Scan for the cell matching the given text and deliver its [X, Y] coordinate at center. 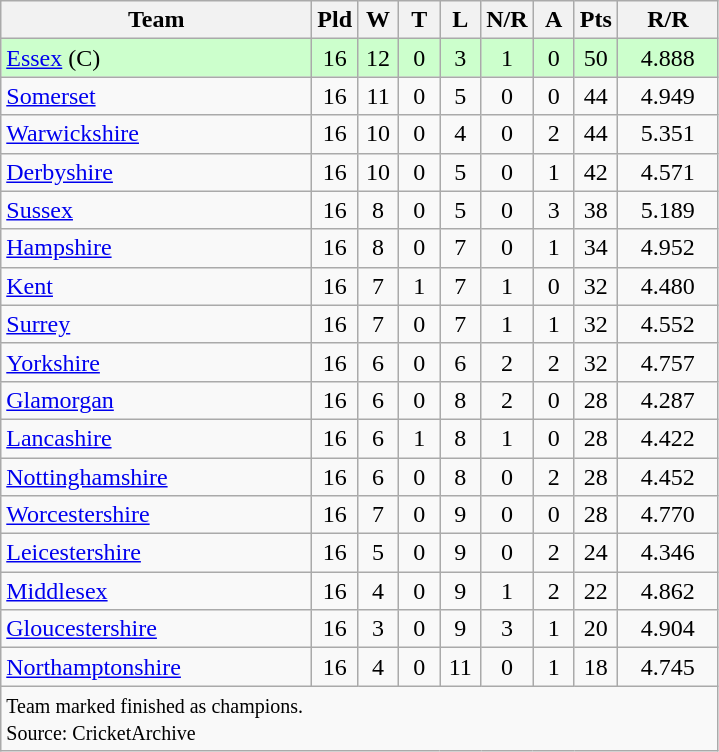
4.949 [668, 96]
22 [596, 591]
Pts [596, 20]
12 [378, 58]
4.480 [668, 286]
T [420, 20]
34 [596, 248]
Gloucestershire [156, 629]
Kent [156, 286]
Middlesex [156, 591]
W [378, 20]
4.862 [668, 591]
Yorkshire [156, 362]
Leicestershire [156, 553]
24 [596, 553]
4.770 [668, 515]
5.189 [668, 210]
4.552 [668, 324]
R/R [668, 20]
Lancashire [156, 438]
Sussex [156, 210]
Pld [335, 20]
4.757 [668, 362]
38 [596, 210]
Northamptonshire [156, 667]
18 [596, 667]
Team [156, 20]
Glamorgan [156, 400]
4.287 [668, 400]
L [460, 20]
Derbyshire [156, 172]
42 [596, 172]
N/R [507, 20]
Nottinghamshire [156, 477]
4.952 [668, 248]
4.888 [668, 58]
4.745 [668, 667]
Team marked finished as champions.Source: CricketArchive [360, 718]
Warwickshire [156, 134]
Surrey [156, 324]
A [554, 20]
4.904 [668, 629]
4.452 [668, 477]
Hampshire [156, 248]
50 [596, 58]
4.346 [668, 553]
4.571 [668, 172]
4.422 [668, 438]
20 [596, 629]
Essex (C) [156, 58]
Worcestershire [156, 515]
5.351 [668, 134]
Somerset [156, 96]
